From the cell containing the given text, extract its center point as (x, y) coordinate. 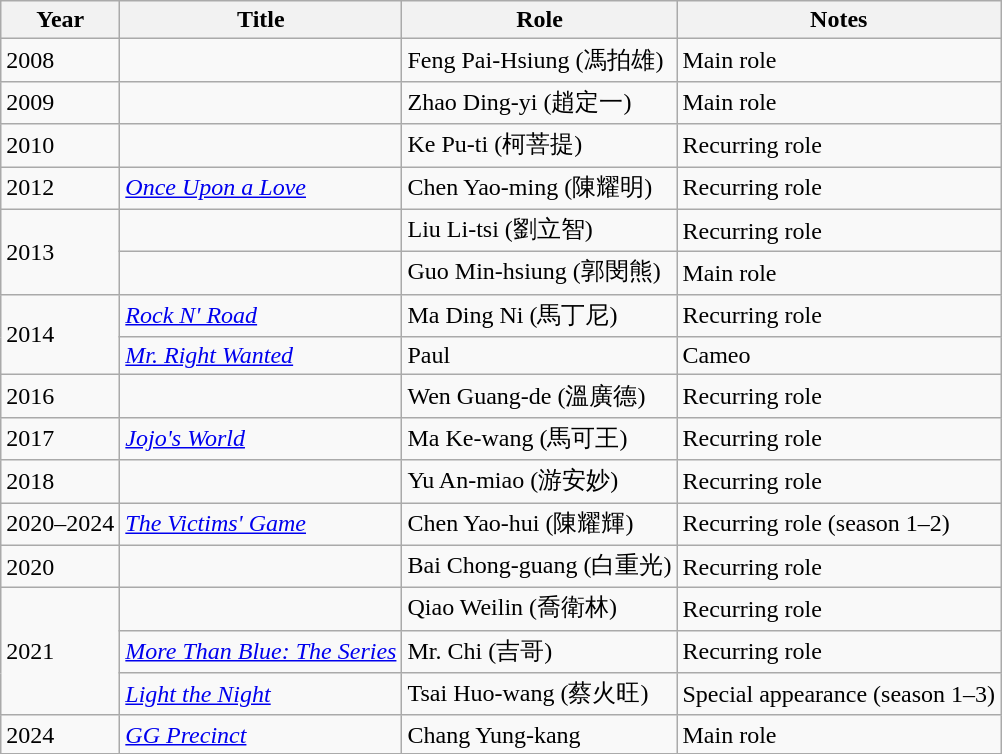
Bai Chong-guang (白重光) (540, 566)
2012 (60, 188)
Role (540, 20)
2008 (60, 60)
Recurring role (season 1–2) (839, 524)
Rock N' Road (261, 316)
Tsai Huo-wang (蔡火旺) (540, 694)
Paul (540, 356)
2014 (60, 334)
More Than Blue: The Series (261, 652)
Qiao Weilin (喬衛林) (540, 610)
Feng Pai-Hsiung (馮拍雄) (540, 60)
Title (261, 20)
Cameo (839, 356)
Jojo's World (261, 438)
The Victims' Game (261, 524)
Guo Min-hsiung (郭閔熊) (540, 274)
Chen Yao-hui (陳耀輝) (540, 524)
2020 (60, 566)
2021 (60, 652)
Notes (839, 20)
Mr. Right Wanted (261, 356)
Chang Yung-kang (540, 734)
Ma Ding Ni (馬丁尼) (540, 316)
2010 (60, 146)
Wen Guang-de (溫廣德) (540, 396)
2018 (60, 482)
Ke Pu-ti (柯菩提) (540, 146)
GG Precinct (261, 734)
Liu Li-tsi (劉立智) (540, 230)
2017 (60, 438)
Light the Night (261, 694)
2013 (60, 252)
Ma Ke-wang (馬可王) (540, 438)
Yu An-miao (游安妙) (540, 482)
2024 (60, 734)
2009 (60, 102)
Mr. Chi (吉哥) (540, 652)
Zhao Ding-yi (趙定一) (540, 102)
Once Upon a Love (261, 188)
2016 (60, 396)
Chen Yao-ming (陳耀明) (540, 188)
Year (60, 20)
Special appearance (season 1–3) (839, 694)
2020–2024 (60, 524)
